Capture the cell that displays the provided text and extract its (X, Y) central coordinate. 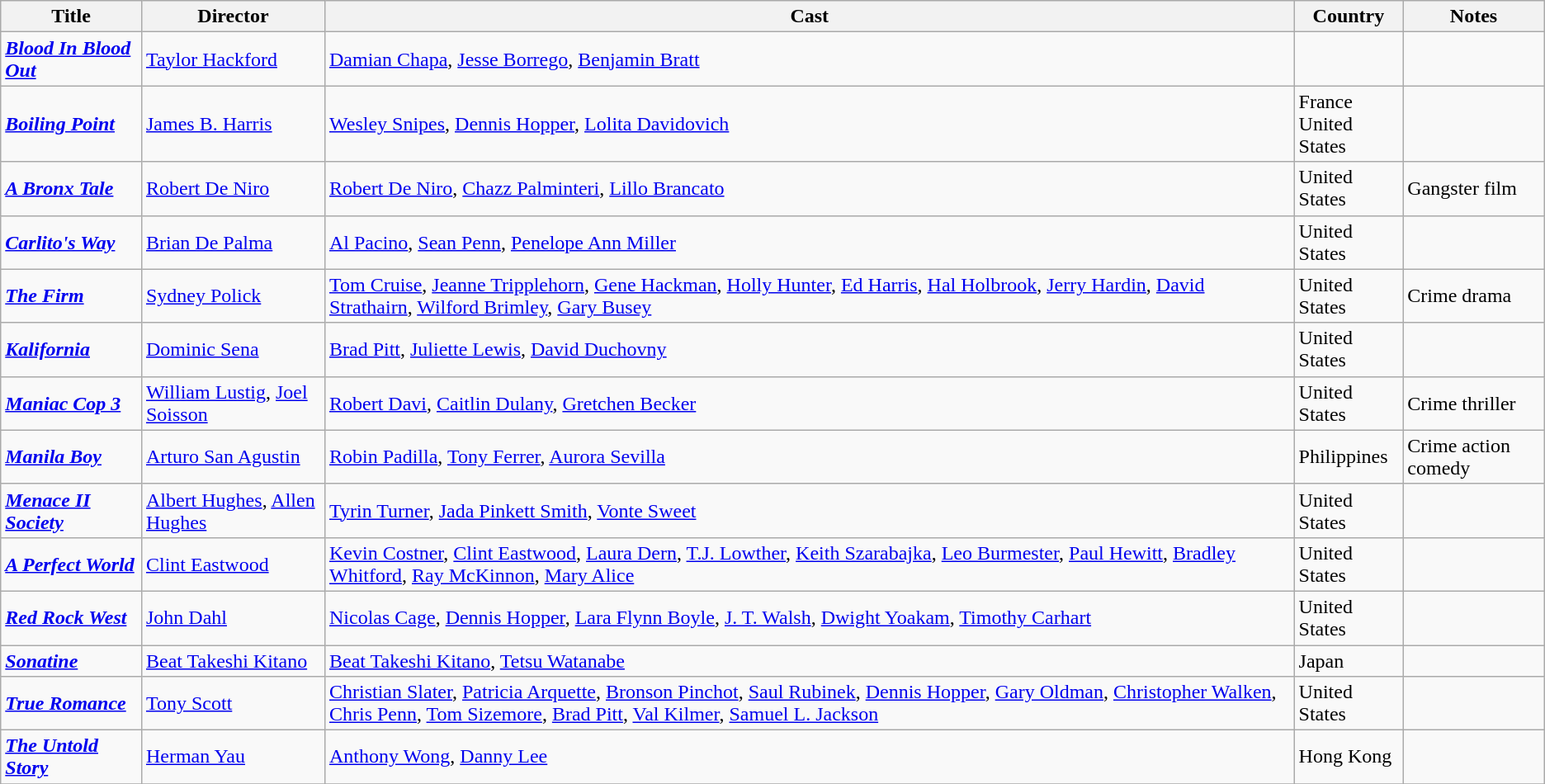
Tyrin Turner, Jada Pinkett Smith, Vonte Sweet (809, 510)
Dominic Sena (233, 350)
Kevin Costner, Clint Eastwood, Laura Dern, T.J. Lowther, Keith Szarabajka, Leo Burmester, Paul Hewitt, Bradley Whitford, Ray McKinnon, Mary Alice (809, 564)
Al Pacino, Sean Penn, Penelope Ann Miller (809, 243)
Clint Eastwood (233, 564)
Philippines (1349, 457)
William Lustig, Joel Soisson (233, 403)
Cast (809, 17)
Japan (1349, 661)
Arturo San Agustin (233, 457)
Red Rock West (71, 617)
Sonatine (71, 661)
Carlito's Way (71, 243)
Wesley Snipes, Dennis Hopper, Lolita Davidovich (809, 124)
FranceUnited States (1349, 124)
Director (233, 17)
Albert Hughes, Allen Hughes (233, 510)
Herman Yau (233, 758)
James B. Harris (233, 124)
Damian Chapa, Jesse Borrego, Benjamin Bratt (809, 59)
Nicolas Cage, Dennis Hopper, Lara Flynn Boyle, J. T. Walsh, Dwight Yoakam, Timothy Carhart (809, 617)
Crime thriller (1474, 403)
Taylor Hackford (233, 59)
Tom Cruise, Jeanne Tripplehorn, Gene Hackman, Holly Hunter, Ed Harris, Hal Holbrook, Jerry Hardin, David Strathairn, Wilford Brimley, Gary Busey (809, 295)
Anthony Wong, Danny Lee (809, 758)
True Romance (71, 703)
Beat Takeshi Kitano (233, 661)
Brad Pitt, Juliette Lewis, David Duchovny (809, 350)
A Bronx Tale (71, 188)
The Untold Story (71, 758)
Robert Davi, Caitlin Dulany, Gretchen Becker (809, 403)
Beat Takeshi Kitano, Tetsu Watanabe (809, 661)
Robert De Niro (233, 188)
Menace II Society (71, 510)
Brian De Palma (233, 243)
Crime action comedy (1474, 457)
Hong Kong (1349, 758)
The Firm (71, 295)
Boiling Point (71, 124)
Crime drama (1474, 295)
Country (1349, 17)
Manila Boy (71, 457)
Maniac Cop 3 (71, 403)
Blood In Blood Out (71, 59)
Notes (1474, 17)
Title (71, 17)
Sydney Polick (233, 295)
Robert De Niro, Chazz Palminteri, Lillo Brancato (809, 188)
John Dahl (233, 617)
Tony Scott (233, 703)
Robin Padilla, Tony Ferrer, Aurora Sevilla (809, 457)
Gangster film (1474, 188)
A Perfect World (71, 564)
Kalifornia (71, 350)
